Pinpoint the cell where the given text exists, returning its (x, y) midpoint coordinate. 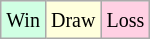
Loss (126, 20)
Win (24, 20)
Draw (72, 20)
